Identify which cell holds the provided text, then report its (X, Y) central coordinate. 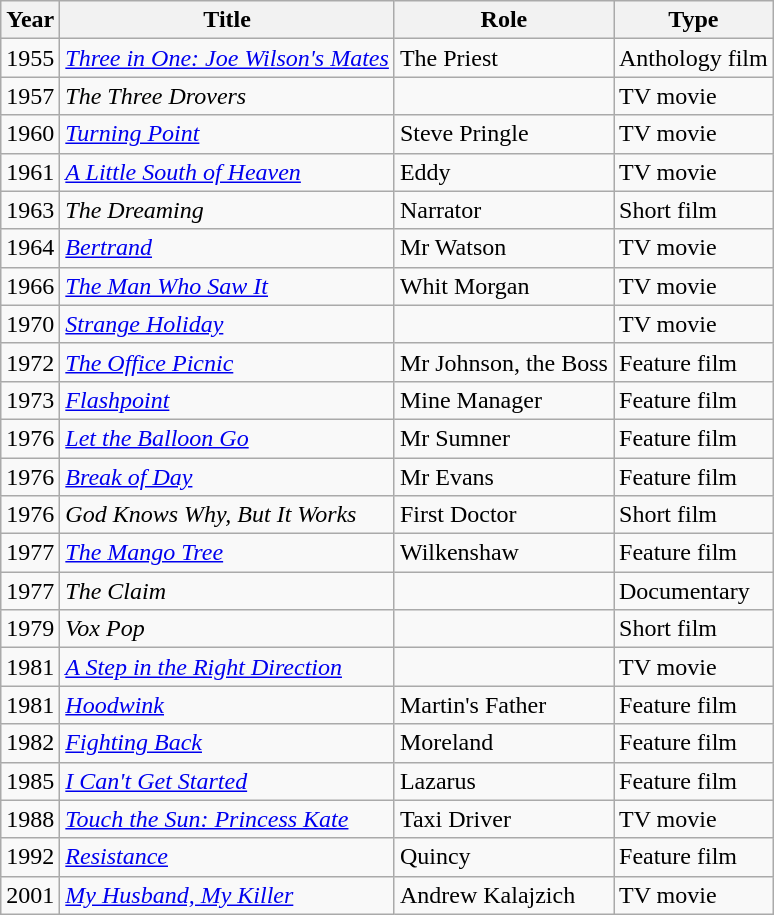
1972 (30, 362)
Martin's Father (504, 705)
Mr Watson (504, 248)
1988 (30, 819)
Mr Evans (504, 477)
Eddy (504, 172)
Moreland (504, 743)
Bertrand (228, 248)
1961 (30, 172)
Quincy (504, 857)
1973 (30, 400)
1982 (30, 743)
1985 (30, 781)
1960 (30, 134)
Strange Holiday (228, 324)
Touch the Sun: Princess Kate (228, 819)
Documentary (694, 591)
The Three Drovers (228, 96)
Mine Manager (504, 400)
The Dreaming (228, 210)
A Little South of Heaven (228, 172)
2001 (30, 895)
The Claim (228, 591)
Andrew Kalajzich (504, 895)
Anthology film (694, 58)
The Priest (504, 58)
The Office Picnic (228, 362)
First Doctor (504, 515)
Flashpoint (228, 400)
Mr Sumner (504, 438)
Whit Morgan (504, 286)
Narrator (504, 210)
God Knows Why, But It Works (228, 515)
1970 (30, 324)
Type (694, 20)
Role (504, 20)
1979 (30, 629)
Mr Johnson, the Boss (504, 362)
Resistance (228, 857)
Steve Pringle (504, 134)
Let the Balloon Go (228, 438)
1992 (30, 857)
Wilkenshaw (504, 553)
Break of Day (228, 477)
A Step in the Right Direction (228, 667)
Vox Pop (228, 629)
Fighting Back (228, 743)
Taxi Driver (504, 819)
1963 (30, 210)
1966 (30, 286)
1964 (30, 248)
Title (228, 20)
My Husband, My Killer (228, 895)
The Mango Tree (228, 553)
Turning Point (228, 134)
Year (30, 20)
The Man Who Saw It (228, 286)
Three in One: Joe Wilson's Mates (228, 58)
1955 (30, 58)
I Can't Get Started (228, 781)
Hoodwink (228, 705)
Lazarus (504, 781)
1957 (30, 96)
